Provide the [X, Y] coordinate of the cell's center where the given text is located.  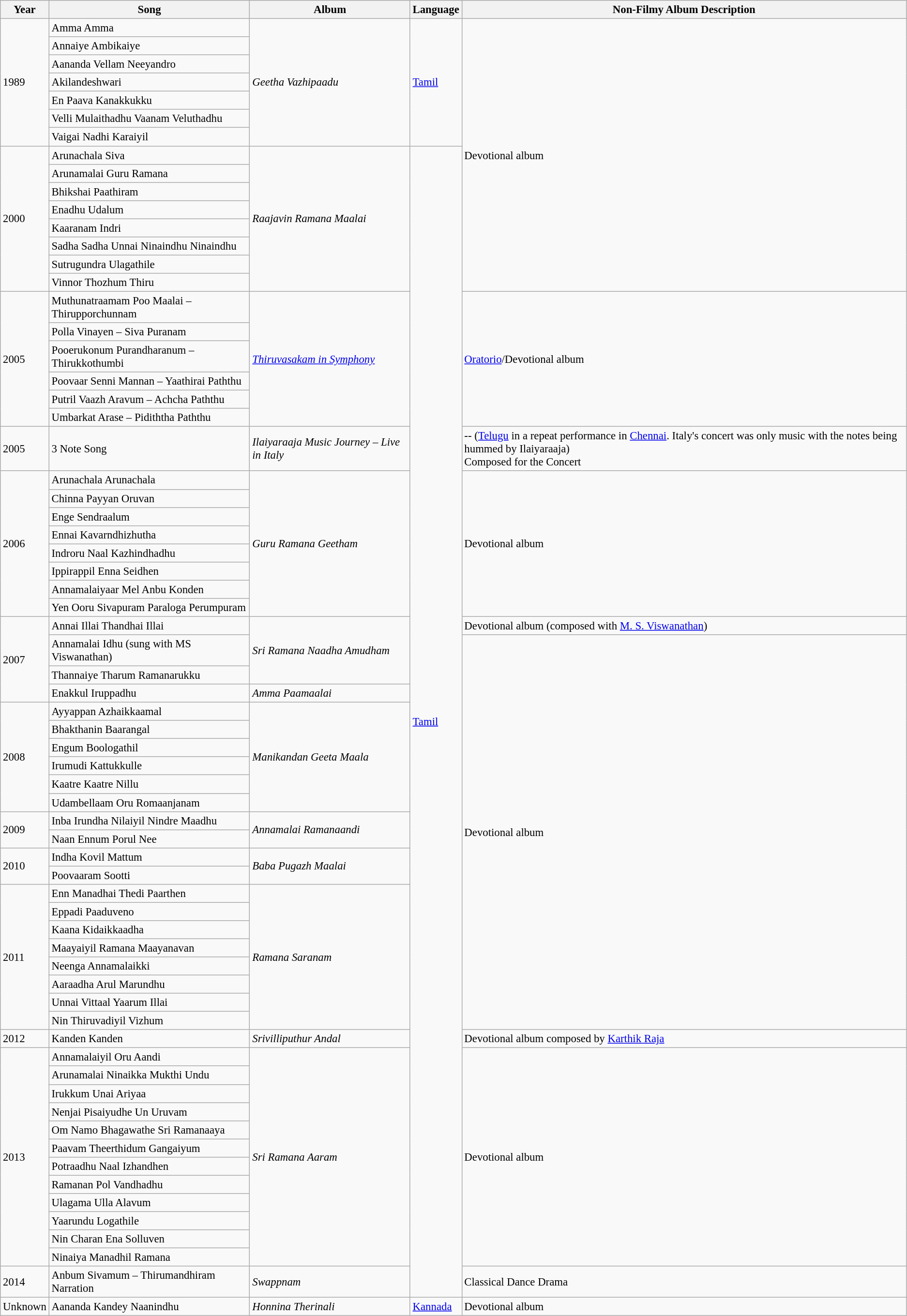
Maayaiyil Ramana Maayanavan [149, 948]
Yen Ooru Sivapuram Paraloga Perumpuram [149, 608]
Arunamalai Guru Ramana [149, 173]
Annamalaiyil Oru Aandi [149, 1057]
Neenga Annamalaikki [149, 966]
Arunachala Arunachala [149, 480]
Poovaar Senni Mannan – Yaathirai Paththu [149, 381]
Indha Kovil Mattum [149, 857]
Irukkum Unai Ariyaa [149, 1093]
Nin Thiruvadiyil Vizhum [149, 1021]
Chinna Payyan Oruvan [149, 498]
Polla Vinayen – Siva Puranam [149, 332]
Om Namo Bhagawathe Sri Ramanaaya [149, 1130]
Indroru Naal Kazhindhadhu [149, 553]
Kaatre Kaatre Nillu [149, 784]
Sri Ramana Aaram [330, 1157]
Velli Mulaithadhu Vaanam Veluthadhu [149, 119]
Aananda Kandey Naanindhu [149, 1307]
Baba Pugazh Maalai [330, 866]
Arunamalai Ninaikka Mukthi Undu [149, 1076]
Thiruvasakam in Symphony [330, 359]
Kannada [436, 1307]
Swappnam [330, 1282]
Enge Sendraalum [149, 517]
Eppadi Paaduveno [149, 912]
En Paava Kanakkukku [149, 101]
Album [330, 10]
Vaigai Nadhi Karaiyil [149, 137]
Devotional album composed by Karthik Raja [684, 1039]
Non-Filmy Album Description [684, 10]
Annamalaiyaar Mel Anbu Konden [149, 589]
Thannaiye Tharum Ramanarukku [149, 675]
Manikandan Geeta Maala [330, 757]
Vinnor Thozhum Thiru [149, 283]
Classical Dance Drama [684, 1282]
2009 [25, 829]
Ilaiyaraaja Music Journey – Live in Italy [330, 449]
-- (Telugu in a repeat performance in Chennai. Italy's concert was only music with the notes being hummed by Ilaiyaraaja)Composed for the Concert [684, 449]
3 Note Song [149, 449]
Song [149, 10]
2010 [25, 866]
Raajavin Ramana Maalai [330, 219]
Unknown [25, 1307]
2006 [25, 544]
Amma Amma [149, 28]
2014 [25, 1282]
2008 [25, 757]
Potraadhu Naal Izhandhen [149, 1166]
Annamalai Idhu (sung with MS Viswanathan) [149, 650]
2000 [25, 219]
Naan Ennum Porul Nee [149, 839]
Yaarundu Logathile [149, 1221]
Amma Paamaalai [330, 693]
Pooerukonum Purandharanum – Thirukkothumbi [149, 357]
Umbarkat Arase – Pidiththa Paththu [149, 418]
2007 [25, 659]
1989 [25, 82]
Ramanan Pol Vandhadhu [149, 1184]
Geetha Vazhipaadu [330, 82]
Nin Charan Ena Solluven [149, 1239]
Akilandeshwari [149, 82]
Ulagama Ulla Alavum [149, 1203]
Honnina Therinali [330, 1307]
Ennai Kavarndhizhutha [149, 535]
Annamalai Ramanaandi [330, 829]
Annai Illai Thandhai Illai [149, 626]
Enn Manadhai Thedi Paarthen [149, 894]
Devotional album (composed with M. S. Viswanathan) [684, 626]
Aaraadha Arul Marundhu [149, 985]
Sutrugundra Ulagathile [149, 264]
Language [436, 10]
Guru Ramana Geetham [330, 544]
Annaiye Ambikaiye [149, 46]
Ippirappil Enna Seidhen [149, 571]
Arunachala Siva [149, 155]
Sadha Sadha Unnai Ninaindhu Ninaindhu [149, 246]
Irumudi Kattukkulle [149, 766]
Kanden Kanden [149, 1039]
Paavam Theerthidum Gangaiyum [149, 1148]
Aananda Vellam Neeyandro [149, 64]
Ayyappan Azhaikkaamal [149, 712]
Kaana Kidaikkaadha [149, 930]
Poovaaram Sootti [149, 875]
Sri Ramana Naadha Amudham [330, 650]
Inba Irundha Nilaiyil Nindre Maadhu [149, 821]
2012 [25, 1039]
2013 [25, 1157]
Srivilliputhur Andal [330, 1039]
Ninaiya Manadhil Ramana [149, 1257]
Enadhu Udalum [149, 209]
Kaaranam Indri [149, 228]
Anbum Sivamum – Thirumandhiram Narration [149, 1282]
Bhikshai Paathiram [149, 192]
Ramana Saranam [330, 957]
Unnai Vittaal Yaarum Illai [149, 1002]
Udambellaam Oru Romaanjanam [149, 803]
Nenjai Pisaiyudhe Un Uruvam [149, 1112]
Year [25, 10]
Muthunatraamam Poo Maalai – Thirupporchunnam [149, 307]
Enakkul Iruppadhu [149, 693]
Oratorio/Devotional album [684, 359]
Bhakthanin Baarangal [149, 730]
Putril Vaazh Aravum – Achcha Paththu [149, 400]
2011 [25, 957]
Engum Boologathil [149, 748]
